Find where the given text appears and provide that cell's center as [x, y] coordinate. 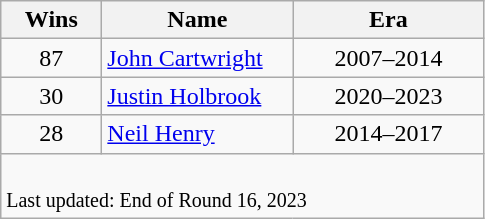
2014–2017 [388, 134]
Era [388, 20]
John Cartwright [198, 58]
Name [198, 20]
30 [52, 96]
28 [52, 134]
87 [52, 58]
2007–2014 [388, 58]
2020–2023 [388, 96]
Last updated: End of Round 16, 2023 [242, 186]
Neil Henry [198, 134]
Wins [52, 20]
Justin Holbrook [198, 96]
